Extract the [X, Y] coordinate from the center of the cell holding the provided text.  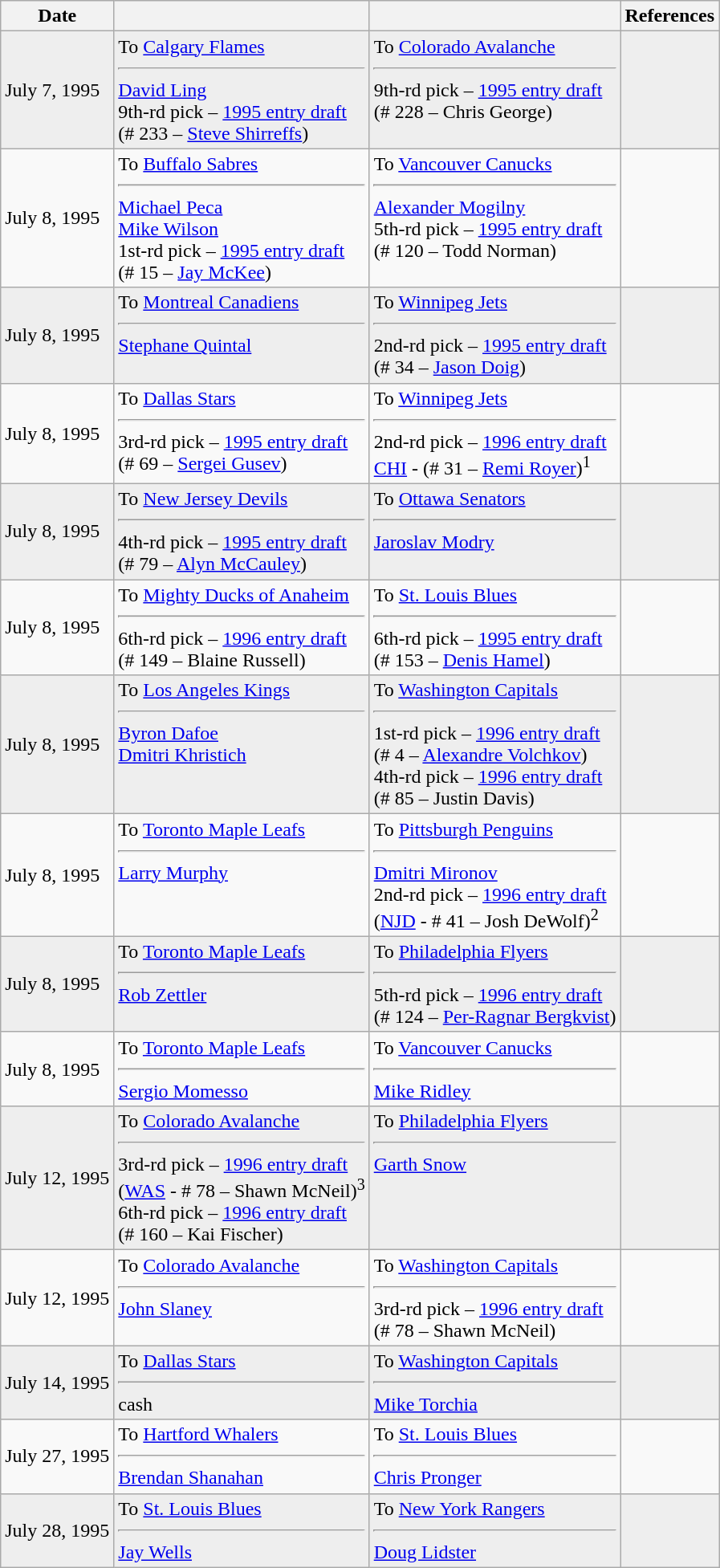
To St. Louis Blues6th-rd pick – 1995 entry draft(# 153 – Denis Hamel) [494, 628]
July 7, 1995 [58, 90]
To Toronto Maple LeafsSergio Momesso [242, 1069]
To Dallas Starscash [242, 1383]
Date [58, 16]
To St. Louis BluesJay Wells [242, 1530]
To Washington Capitals1st-rd pick – 1996 entry draft(# 4 – Alexandre Volchkov)4th-rd pick – 1996 entry draft(# 85 – Justin Davis) [494, 745]
To Washington Capitals3rd-rd pick – 1996 entry draft(# 78 – Shawn McNeil) [494, 1297]
To Colorado Avalanche9th-rd pick – 1995 entry draft(# 228 – Chris George) [494, 90]
To Winnipeg Jets2nd-rd pick – 1996 entry draftCHI - (# 31 – Remi Royer)1 [494, 434]
To Winnipeg Jets2nd-rd pick – 1995 entry draft(# 34 – Jason Doig) [494, 336]
References [669, 16]
To Philadelphia FlyersGarth Snow [494, 1178]
To Pittsburgh PenguinsDmitri Mironov2nd-rd pick – 1996 entry draft(NJD - # 41 – Josh DeWolf)2 [494, 875]
To Vancouver CanucksAlexander Mogilny5th-rd pick – 1995 entry draft(# 120 – Todd Norman) [494, 218]
To Colorado AvalancheJohn Slaney [242, 1297]
To Dallas Stars3rd-rd pick – 1995 entry draft(# 69 – Sergei Gusev) [242, 434]
To Toronto Maple LeafsLarry Murphy [242, 875]
To Washington CapitalsMike Torchia [494, 1383]
To New Jersey Devils4th-rd pick – 1995 entry draft(# 79 – Alyn McCauley) [242, 531]
July 28, 1995 [58, 1530]
To Buffalo SabresMichael PecaMike Wilson1st-rd pick – 1995 entry draft(# 15 – Jay McKee) [242, 218]
To Philadelphia Flyers5th-rd pick – 1996 entry draft(# 124 – Per-Ragnar Bergkvist) [494, 984]
To Calgary FlamesDavid Ling9th-rd pick – 1995 entry draft(# 233 – Steve Shirreffs) [242, 90]
To Montreal CanadiensStephane Quintal [242, 336]
To St. Louis BluesChris Pronger [494, 1456]
To New York RangersDoug Lidster [494, 1530]
July 14, 1995 [58, 1383]
To Mighty Ducks of Anaheim6th-rd pick – 1996 entry draft(# 149 – Blaine Russell) [242, 628]
To Toronto Maple LeafsRob Zettler [242, 984]
To Los Angeles KingsByron DafoeDmitri Khristich [242, 745]
To Ottawa SenatorsJaroslav Modry [494, 531]
To Vancouver CanucksMike Ridley [494, 1069]
To Hartford WhalersBrendan Shanahan [242, 1456]
July 27, 1995 [58, 1456]
To Colorado Avalanche3rd-rd pick – 1996 entry draft(WAS - # 78 – Shawn McNeil)36th-rd pick – 1996 entry draft(# 160 – Kai Fischer) [242, 1178]
